Return (X, Y) of the center of cell containing provided text 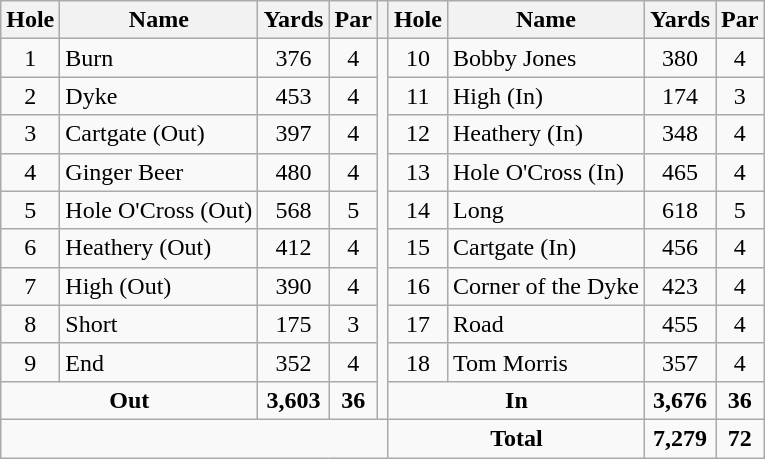
380 (680, 58)
Hole O'Cross (In) (546, 172)
Ginger Beer (159, 172)
357 (680, 362)
Total (516, 438)
Bobby Jones (546, 58)
453 (294, 96)
390 (294, 286)
Tom Morris (546, 362)
10 (418, 58)
455 (680, 324)
72 (740, 438)
9 (30, 362)
618 (680, 210)
Out (130, 400)
High (Out) (159, 286)
14 (418, 210)
348 (680, 134)
15 (418, 248)
Short (159, 324)
11 (418, 96)
12 (418, 134)
412 (294, 248)
423 (680, 286)
465 (680, 172)
376 (294, 58)
High (In) (546, 96)
In (516, 400)
397 (294, 134)
2 (30, 96)
13 (418, 172)
352 (294, 362)
7,279 (680, 438)
17 (418, 324)
3,603 (294, 400)
8 (30, 324)
Cartgate (Out) (159, 134)
End (159, 362)
Long (546, 210)
568 (294, 210)
Dyke (159, 96)
1 (30, 58)
6 (30, 248)
7 (30, 286)
174 (680, 96)
Hole O'Cross (Out) (159, 210)
175 (294, 324)
18 (418, 362)
16 (418, 286)
Corner of the Dyke (546, 286)
3,676 (680, 400)
Heathery (In) (546, 134)
Burn (159, 58)
456 (680, 248)
480 (294, 172)
Cartgate (In) (546, 248)
Road (546, 324)
Heathery (Out) (159, 248)
